Return (x, y) of the center of cell containing provided text 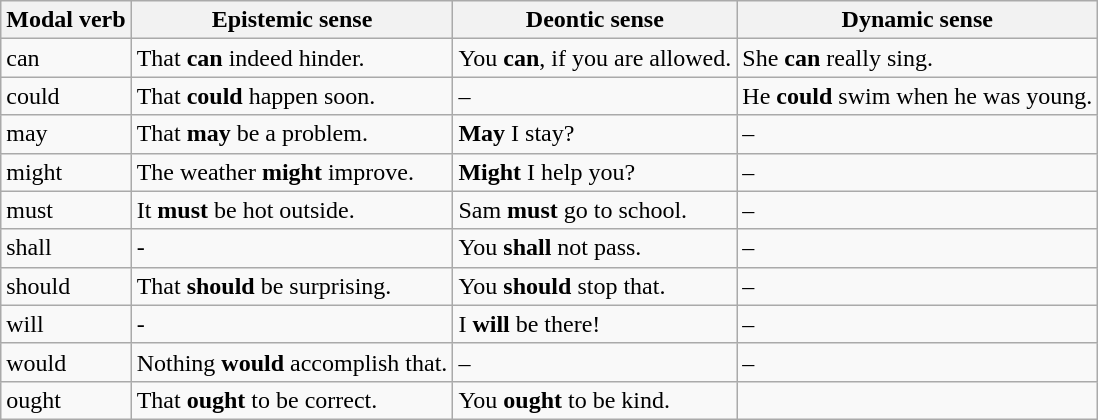
might (66, 172)
Epistemic sense (292, 20)
Modal verb (66, 20)
would (66, 362)
That could happen soon. (292, 96)
You shall not pass. (595, 248)
You can, if you are allowed. (595, 58)
That should be surprising. (292, 286)
That ought to be correct. (292, 400)
I will be there! (595, 324)
Might I help you? (595, 172)
Nothing would accomplish that. (292, 362)
will (66, 324)
should (66, 286)
You should stop that. (595, 286)
She can really sing. (918, 58)
Sam must go to school. (595, 210)
could (66, 96)
shall (66, 248)
ought (66, 400)
The weather might improve. (292, 172)
That can indeed hinder. (292, 58)
It must be hot outside. (292, 210)
You ought to be kind. (595, 400)
May I stay? (595, 134)
That may be a problem. (292, 134)
may (66, 134)
can (66, 58)
Dynamic sense (918, 20)
Deontic sense (595, 20)
He could swim when he was young. (918, 96)
must (66, 210)
